Detect which cell encompasses the target text, then output its (x, y) center coordinate. 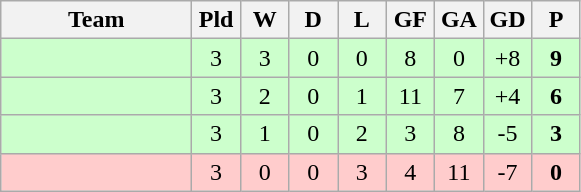
+4 (508, 96)
W (264, 20)
9 (556, 58)
7 (460, 96)
-7 (508, 172)
P (556, 20)
6 (556, 96)
+8 (508, 58)
Pld (216, 20)
D (314, 20)
Team (96, 20)
GA (460, 20)
-5 (508, 134)
GD (508, 20)
GF (410, 20)
4 (410, 172)
L (362, 20)
